For the text-containing cell, return its midpoint in [X, Y] coordinate format. 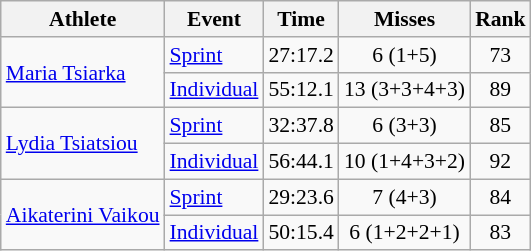
83 [500, 233]
Aikaterini Vaikou [83, 214]
7 (4+3) [404, 197]
6 (1+5) [404, 55]
13 (3+3+4+3) [404, 90]
73 [500, 55]
Misses [404, 19]
56:44.1 [300, 162]
29:23.6 [300, 197]
27:17.2 [300, 55]
6 (1+2+2+1) [404, 233]
Time [300, 19]
92 [500, 162]
6 (3+3) [404, 126]
89 [500, 90]
32:37.8 [300, 126]
Event [214, 19]
Lydia Tsiatsiou [83, 144]
Rank [500, 19]
50:15.4 [300, 233]
84 [500, 197]
Athlete [83, 19]
55:12.1 [300, 90]
Maria Tsiarka [83, 72]
10 (1+4+3+2) [404, 162]
85 [500, 126]
